Search for the cell housing the specified text and yield its (x, y) center coordinate. 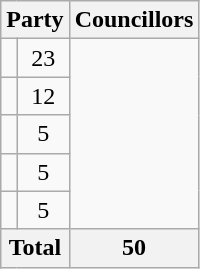
Party (35, 20)
50 (134, 248)
Councillors (134, 20)
23 (43, 58)
12 (43, 96)
Total (35, 248)
